Determine the (X, Y) coordinate at the center of the cell enclosing the given text.  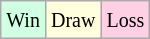
Win (24, 20)
Draw (72, 20)
Loss (126, 20)
